Extract the [X, Y] coordinate from the center of the cell holding the provided text.  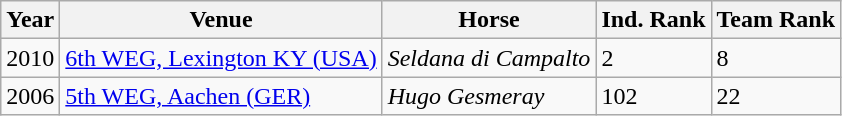
2006 [30, 96]
2010 [30, 58]
22 [776, 96]
Hugo Gesmeray [489, 96]
Venue [221, 20]
Seldana di Campalto [489, 58]
Ind. Rank [654, 20]
102 [654, 96]
Year [30, 20]
5th WEG, Aachen (GER) [221, 96]
2 [654, 58]
Team Rank [776, 20]
Horse [489, 20]
8 [776, 58]
6th WEG, Lexington KY (USA) [221, 58]
